Provide the [X, Y] coordinate of the cell's center where the given text is located.  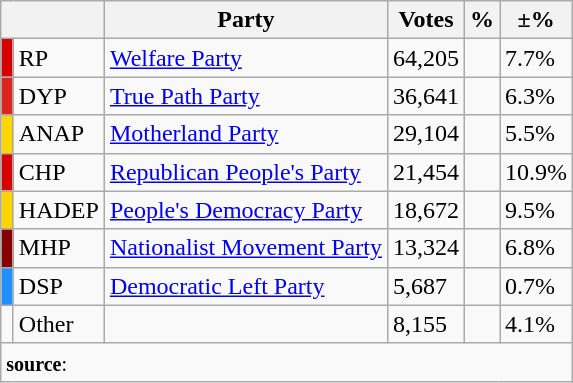
RP [58, 58]
% [482, 20]
People's Democracy Party [246, 210]
Party [246, 20]
4.1% [536, 324]
Nationalist Movement Party [246, 248]
18,672 [426, 210]
Democratic Left Party [246, 286]
True Path Party [246, 96]
DSP [58, 286]
HADEP [58, 210]
0.7% [536, 286]
36,641 [426, 96]
21,454 [426, 172]
Republican People's Party [246, 172]
6.8% [536, 248]
10.9% [536, 172]
Motherland Party [246, 134]
DYP [58, 96]
13,324 [426, 248]
MHP [58, 248]
5,687 [426, 286]
source: [287, 362]
8,155 [426, 324]
ANAP [58, 134]
7.7% [536, 58]
5.5% [536, 134]
29,104 [426, 134]
64,205 [426, 58]
CHP [58, 172]
Votes [426, 20]
±% [536, 20]
Other [58, 324]
Welfare Party [246, 58]
6.3% [536, 96]
9.5% [536, 210]
